Detect which cell encompasses the target text, then output its [x, y] center coordinate. 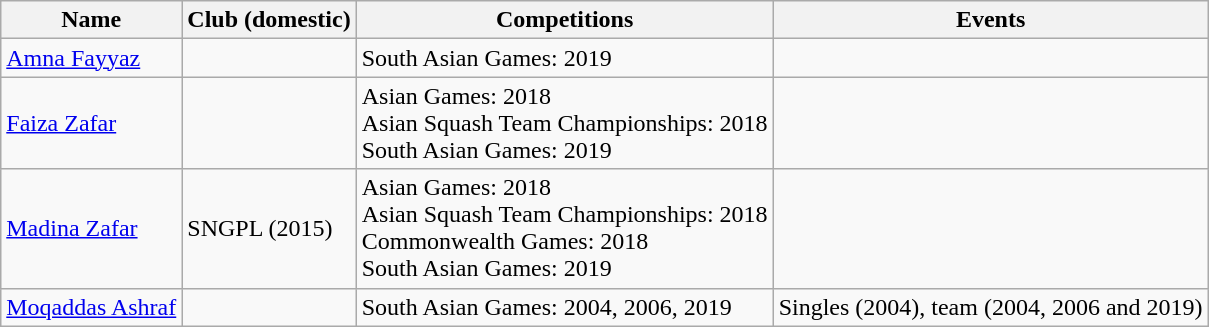
Asian Games: 2018 Asian Squash Team Championships: 2018 Commonwealth Games: 2018 South Asian Games: 2019 [564, 228]
Amna Fayyaz [92, 58]
South Asian Games: 2004, 2006, 2019 [564, 307]
Asian Games: 2018 Asian Squash Team Championships: 2018 South Asian Games: 2019 [564, 123]
South Asian Games: 2019 [564, 58]
Madina Zafar [92, 228]
Club (domestic) [269, 20]
Name [92, 20]
Singles (2004), team (2004, 2006 and 2019) [990, 307]
SNGPL (2015) [269, 228]
Faiza Zafar [92, 123]
Moqaddas Ashraf [92, 307]
Competitions [564, 20]
Events [990, 20]
